Return the [x, y] coordinate for the center point of the cell that contains the specified text.  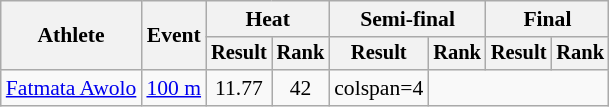
Fatmata Awolo [72, 88]
Semi-final [408, 19]
colspan=4 [378, 88]
Final [548, 19]
Event [174, 36]
Athlete [72, 36]
11.77 [239, 88]
42 [301, 88]
100 m [174, 88]
Heat [268, 19]
